Extract the (X, Y) coordinate from the center of the cell holding the provided text.  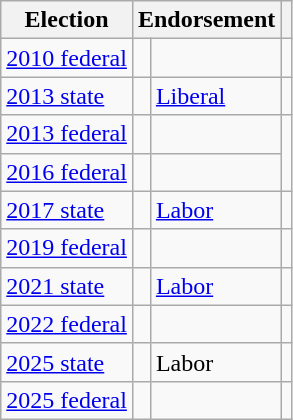
2013 state (67, 96)
2025 federal (67, 400)
Endorsement (206, 20)
2022 federal (67, 324)
2021 state (67, 286)
2016 federal (67, 172)
2017 state (67, 210)
2013 federal (67, 134)
Liberal (215, 96)
2010 federal (67, 58)
2019 federal (67, 248)
2025 state (67, 362)
Election (67, 20)
